Scan for the cell matching the given text and deliver its [x, y] coordinate at center. 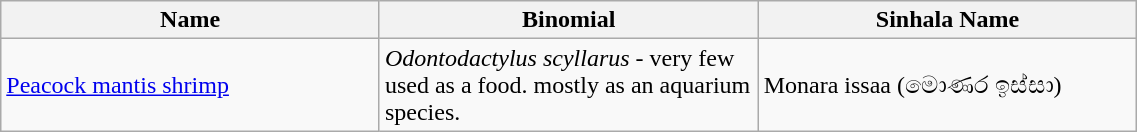
Sinhala Name [948, 20]
Odontodactylus scyllarus - very few used as a food. mostly as an aquarium species. [568, 85]
Peacock mantis shrimp [190, 85]
Binomial [568, 20]
Name [190, 20]
Monara issaa (මොණර ඉස්සා) [948, 85]
